Detect which cell encompasses the target text, then output its (x, y) center coordinate. 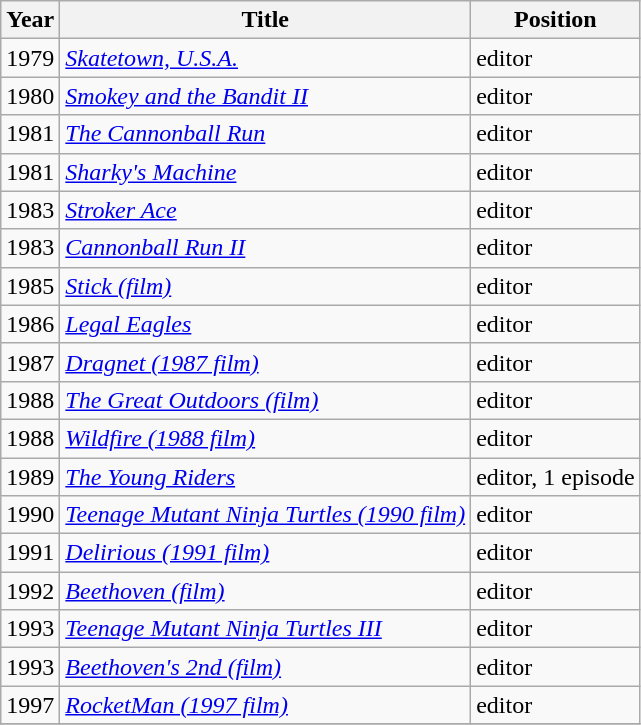
Position (556, 20)
Wildfire (1988 film) (266, 438)
Legal Eagles (266, 324)
Sharky's Machine (266, 172)
Skatetown, U.S.A. (266, 58)
The Young Riders (266, 477)
1979 (30, 58)
1980 (30, 96)
The Cannonball Run (266, 134)
1992 (30, 591)
Delirious (1991 film) (266, 553)
Year (30, 20)
1997 (30, 705)
RocketMan (1997 film) (266, 705)
Title (266, 20)
Stick (film) (266, 286)
Stroker Ace (266, 210)
1986 (30, 324)
1987 (30, 362)
Cannonball Run II (266, 248)
Teenage Mutant Ninja Turtles III (266, 629)
1990 (30, 515)
Dragnet (1987 film) (266, 362)
editor, 1 episode (556, 477)
Beethoven (film) (266, 591)
1991 (30, 553)
Teenage Mutant Ninja Turtles (1990 film) (266, 515)
1989 (30, 477)
Smokey and the Bandit II (266, 96)
1985 (30, 286)
The Great Outdoors (film) (266, 400)
Beethoven's 2nd (film) (266, 667)
